Pinpoint the cell where the given text exists, returning its (x, y) midpoint coordinate. 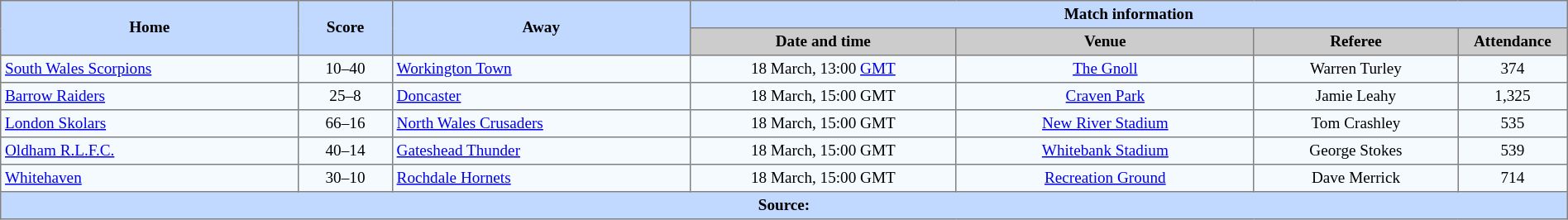
66–16 (346, 124)
New River Stadium (1105, 124)
25–8 (346, 96)
Doncaster (541, 96)
539 (1513, 151)
Rochdale Hornets (541, 179)
Craven Park (1105, 96)
Whitebank Stadium (1105, 151)
40–14 (346, 151)
Oldham R.L.F.C. (150, 151)
Gateshead Thunder (541, 151)
Score (346, 28)
South Wales Scorpions (150, 69)
Source: (784, 205)
Whitehaven (150, 179)
Attendance (1513, 41)
Match information (1128, 15)
London Skolars (150, 124)
Jamie Leahy (1355, 96)
Away (541, 28)
374 (1513, 69)
1,325 (1513, 96)
714 (1513, 179)
Recreation Ground (1105, 179)
535 (1513, 124)
Referee (1355, 41)
George Stokes (1355, 151)
Warren Turley (1355, 69)
10–40 (346, 69)
North Wales Crusaders (541, 124)
Venue (1105, 41)
Date and time (823, 41)
Dave Merrick (1355, 179)
Workington Town (541, 69)
30–10 (346, 179)
18 March, 13:00 GMT (823, 69)
Home (150, 28)
Tom Crashley (1355, 124)
The Gnoll (1105, 69)
Barrow Raiders (150, 96)
